Capture the cell that displays the provided text and extract its (x, y) central coordinate. 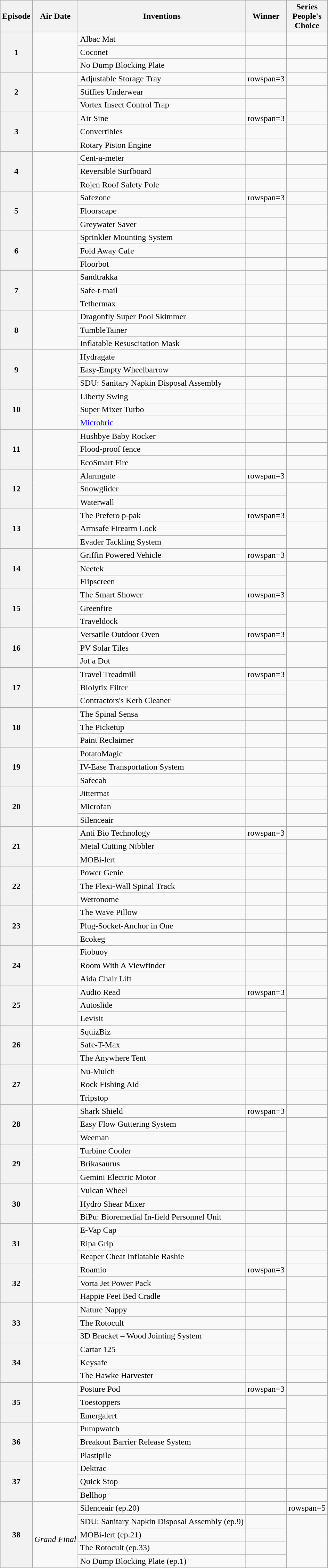
SDU: Sanitary Napkin Disposal Assembly (162, 383)
Emergalert (162, 1415)
Easy-Empty Wheelbarrow (162, 370)
3D Bracket – Wood Jointing System (162, 1336)
Inflatable Resuscitation Mask (162, 343)
Cartar 125 (162, 1349)
Rock Fishing Aid (162, 1085)
8 (16, 330)
Travel Treadmill (162, 674)
16 (16, 648)
Roamio (162, 1270)
24 (16, 965)
Pumpwatch (162, 1429)
Griffin Powered Vehicle (162, 555)
MOBi-lert (162, 860)
No Dump Blocking Plate (ep.1) (162, 1561)
The Wave Pillow (162, 912)
25 (16, 1005)
The Smart Shower (162, 595)
15 (16, 608)
11 (16, 449)
Tripstop (162, 1098)
2 (16, 92)
Quick Stop (162, 1482)
36 (16, 1442)
27 (16, 1085)
Fiobuoy (162, 952)
Weeman (162, 1137)
29 (16, 1164)
Reversible Surfboard (162, 171)
Alarmgate (162, 476)
Bellhop (162, 1495)
Aida Chair Lift (162, 979)
Hydragate (162, 356)
Snowglider (162, 489)
38 (16, 1535)
Levisit (162, 1018)
No Dump Blocking Plate (162, 65)
E-Vap Cap (162, 1230)
26 (16, 1045)
Shark Shield (162, 1111)
Power Genie (162, 873)
Adjustable Storage Tray (162, 79)
Safe-t-mail (162, 290)
Cent-a-meter (162, 158)
TumbleTainer (162, 330)
Safecab (162, 780)
The Rotocult (ep.33) (162, 1548)
22 (16, 886)
Brikasaurus (162, 1164)
Stiffies Underwear (162, 92)
21 (16, 846)
Traveldock (162, 621)
Evader Tackling System (162, 542)
7 (16, 290)
Happie Feet Bed Cradle (162, 1296)
14 (16, 568)
Rojen Roof Safety Pole (162, 185)
5 (16, 211)
32 (16, 1283)
MOBi-lert (ep.21) (162, 1535)
Biolytix Filter (162, 687)
Air Date (55, 16)
Ecokeg (162, 939)
Breakout Barrier Release System (162, 1442)
33 (16, 1323)
Plug-Socket-Anchor in One (162, 926)
Grand Final (55, 1535)
Versatile Outdoor Oven (162, 635)
Jot a Dot (162, 661)
Metal Cutting Nibbler (162, 846)
18 (16, 727)
Air Sine (162, 118)
4 (16, 171)
Autoslide (162, 1005)
Liberty Swing (162, 396)
12 (16, 489)
Waterwall (162, 502)
SquizBiz (162, 1032)
rowspan=5 (307, 1508)
Toestoppers (162, 1402)
Gemini Electric Motor (162, 1177)
Reaper Cheat Inflatable Rashie (162, 1257)
17 (16, 687)
BiPu: Bioremedial In-field Personnel Unit (162, 1217)
Vorta Jet Power Pack (162, 1283)
Paint Reclaimer (162, 740)
The Anywhere Tent (162, 1058)
Tethermax (162, 304)
35 (16, 1402)
Winner (266, 16)
Ripa Grip (162, 1243)
Safezone (162, 198)
The Spinal Sensa (162, 714)
Room With A Viewfinder (162, 965)
Floorscape (162, 211)
Albac Mat (162, 39)
The Rotocult (162, 1323)
The Prefero p-pak (162, 515)
Hushbye Baby Rocker (162, 436)
Greenfire (162, 608)
Armsafe Firearm Lock (162, 529)
1 (16, 52)
3 (16, 131)
Flipscreen (162, 581)
Flood-proof fence (162, 449)
Jittermat (162, 793)
Wetronome (162, 899)
13 (16, 529)
19 (16, 767)
SeriesPeople'sChoice (307, 16)
Episode (16, 16)
Vortex Insect Control Trap (162, 105)
SDU: Sanitary Napkin Disposal Assembly (ep.9) (162, 1521)
30 (16, 1204)
Audio Read (162, 992)
23 (16, 926)
Contractors's Kerb Cleaner (162, 701)
Super Mixer Turbo (162, 410)
Greywater Saver (162, 224)
The Picketup (162, 727)
31 (16, 1243)
Floorbot (162, 264)
Vulcan Wheel (162, 1190)
Nu-Mulch (162, 1071)
Fold Away Cafe (162, 251)
Dektrac (162, 1469)
PV Solar Tiles (162, 648)
Nature Nappy (162, 1310)
The Flexi-Wall Spinal Track (162, 886)
The Hawke Harvester (162, 1376)
Coconet (162, 52)
9 (16, 370)
Dragonfly Super Pool Skimmer (162, 317)
Neetek (162, 568)
Keysafe (162, 1362)
Sprinkler Mounting System (162, 238)
20 (16, 806)
Microbric (162, 423)
Inventions (162, 16)
37 (16, 1482)
Sandtrakka (162, 277)
6 (16, 251)
Silenceair (162, 820)
Posture Pod (162, 1389)
Safe-T-Max (162, 1045)
Silenceair (ep.20) (162, 1508)
PotatoMagic (162, 754)
Turbine Cooler (162, 1151)
Microfan (162, 806)
Anti Bio Technology (162, 833)
IV-Ease Transportation System (162, 767)
34 (16, 1362)
Rotary Piston Engine (162, 145)
Convertibles (162, 131)
28 (16, 1124)
EcoSmart Fire (162, 463)
Hydro Shear Mixer (162, 1204)
10 (16, 409)
Plastipile (162, 1455)
Easy Flow Guttering System (162, 1124)
